Scan for the cell matching the given text and deliver its (x, y) coordinate at center. 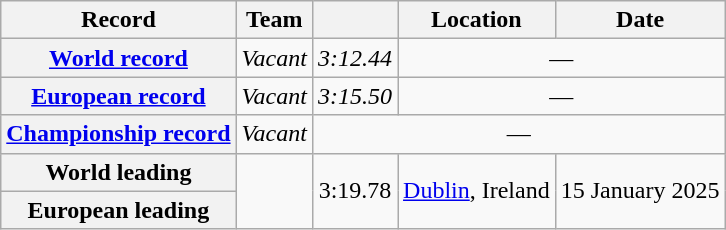
15 January 2025 (640, 191)
Record (118, 20)
Location (477, 20)
World record (118, 58)
3:19.78 (354, 191)
Date (640, 20)
3:15.50 (354, 96)
Team (274, 20)
Championship record (118, 134)
3:12.44 (354, 58)
European record (118, 96)
European leading (118, 210)
World leading (118, 172)
Dublin, Ireland (477, 191)
